Output the [x, y] coordinate of the center of the cell containing the given text.  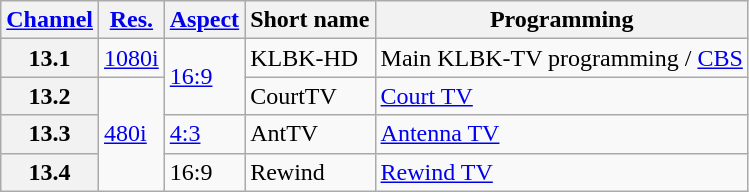
13.3 [50, 134]
CourtTV [310, 96]
KLBK-HD [310, 58]
13.2 [50, 96]
Main KLBK-TV programming / CBS [562, 58]
480i [132, 134]
13.1 [50, 58]
Court TV [562, 96]
Antenna TV [562, 134]
Aspect [204, 20]
Programming [562, 20]
1080i [132, 58]
Rewind [310, 172]
4:3 [204, 134]
Res. [132, 20]
Short name [310, 20]
Rewind TV [562, 172]
AntTV [310, 134]
13.4 [50, 172]
Channel [50, 20]
